From the cell containing the given text, extract its center point as [x, y] coordinate. 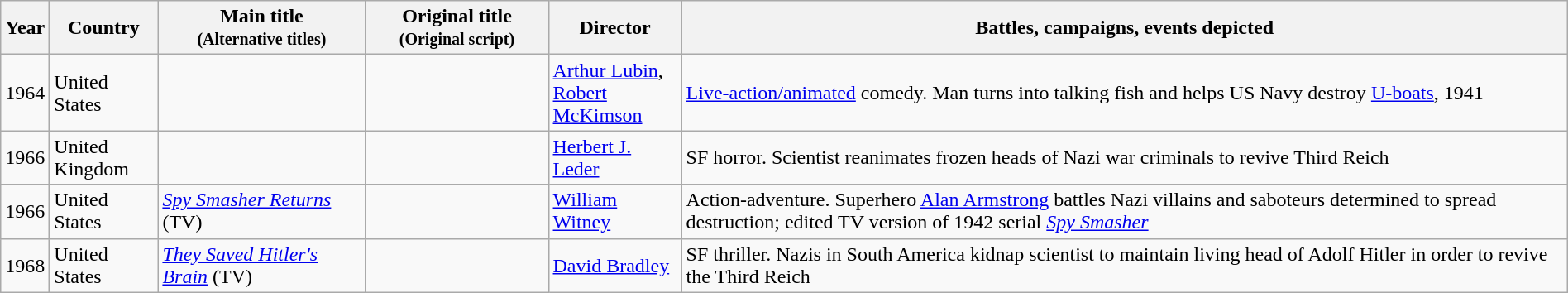
Country [104, 28]
1964 [25, 93]
Original title(Original script) [457, 28]
1968 [25, 265]
Herbert J. Leder [615, 157]
Live-action/animated comedy. Man turns into talking fish and helps US Navy destroy U-boats, 1941 [1125, 93]
SF thriller. Nazis in South America kidnap scientist to maintain living head of Adolf Hitler in order to revive the Third Reich [1125, 265]
Director [615, 28]
William Witney [615, 212]
United Kingdom [104, 157]
Battles, campaigns, events depicted [1125, 28]
Arthur Lubin, Robert McKimson [615, 93]
SF horror. Scientist reanimates frozen heads of Nazi war criminals to revive Third Reich [1125, 157]
They Saved Hitler's Brain (TV) [261, 265]
David Bradley [615, 265]
Year [25, 28]
Spy Smasher Returns (TV) [261, 212]
Main title(Alternative titles) [261, 28]
